Return (X, Y) of the center of cell containing provided text 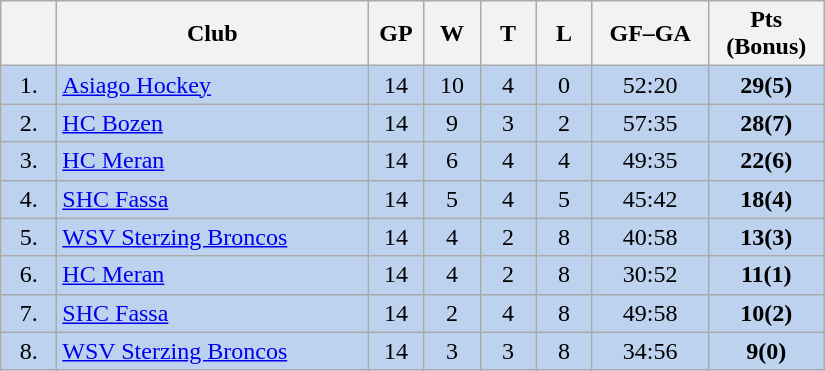
10(2) (766, 313)
18(4) (766, 199)
11(1) (766, 275)
30:52 (650, 275)
GF–GA (650, 34)
Club (212, 34)
Asiago Hockey (212, 85)
9 (452, 123)
57:35 (650, 123)
L (564, 34)
13(3) (766, 237)
HC Bozen (212, 123)
7. (29, 313)
8. (29, 351)
1. (29, 85)
34:56 (650, 351)
GP (396, 34)
6. (29, 275)
2. (29, 123)
49:35 (650, 161)
22(6) (766, 161)
5. (29, 237)
29(5) (766, 85)
0 (564, 85)
40:58 (650, 237)
3. (29, 161)
28(7) (766, 123)
6 (452, 161)
W (452, 34)
9(0) (766, 351)
45:42 (650, 199)
Pts (Bonus) (766, 34)
49:58 (650, 313)
T (508, 34)
10 (452, 85)
52:20 (650, 85)
4. (29, 199)
